Search for the cell housing the specified text and yield its [x, y] center coordinate. 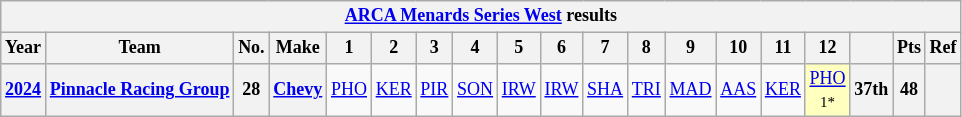
37th [872, 90]
11 [784, 48]
MAD [690, 90]
3 [434, 48]
5 [518, 48]
10 [738, 48]
6 [562, 48]
Chevy [298, 90]
PHO1* [828, 90]
SHA [606, 90]
7 [606, 48]
TRI [646, 90]
4 [476, 48]
Ref [943, 48]
12 [828, 48]
2 [394, 48]
2024 [24, 90]
Team [139, 48]
Year [24, 48]
48 [910, 90]
AAS [738, 90]
Make [298, 48]
SON [476, 90]
1 [350, 48]
PIR [434, 90]
28 [252, 90]
No. [252, 48]
ARCA Menards Series West results [481, 16]
8 [646, 48]
PHO [350, 90]
9 [690, 48]
Pinnacle Racing Group [139, 90]
Pts [910, 48]
